Provide the (X, Y) coordinate of the cell's center where the given text is located.  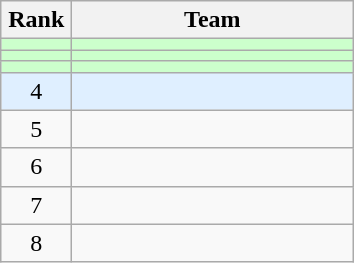
5 (36, 129)
8 (36, 243)
Team (212, 20)
4 (36, 91)
6 (36, 167)
Rank (36, 20)
7 (36, 205)
